Determine the [X, Y] coordinate at the center of the cell enclosing the given text.  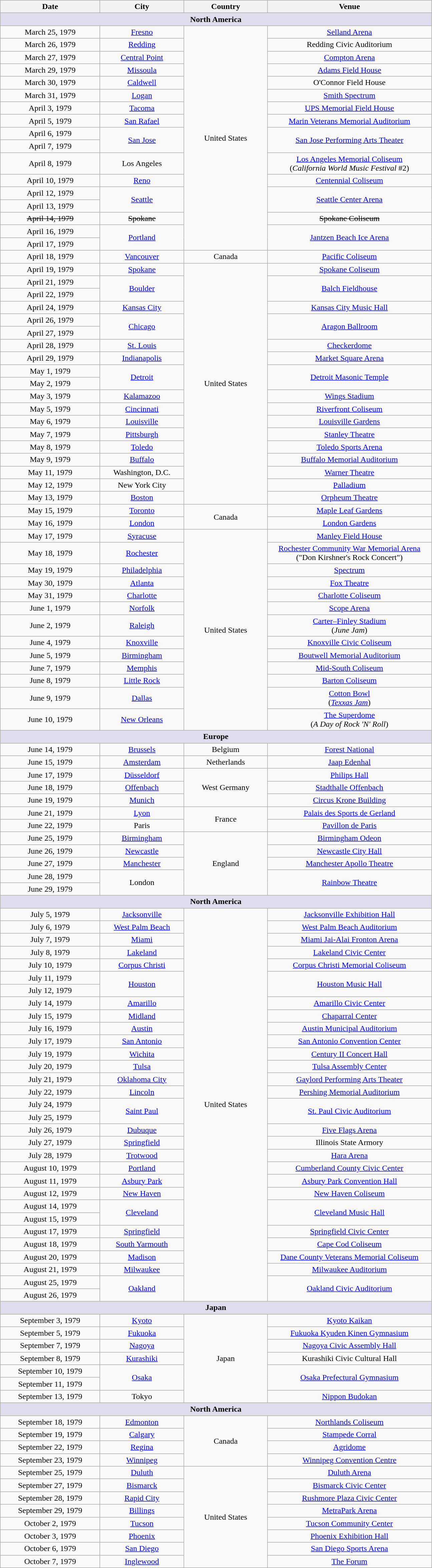
June 1, 1979 [50, 608]
San Antonio Convention Center [350, 1041]
Cleveland Music Hall [350, 1212]
Detroit [142, 377]
Milwaukee Auditorium [350, 1270]
Louisville Gardens [350, 422]
Indianapolis [142, 358]
Compton Arena [350, 57]
April 3, 1979 [50, 108]
Wings Stadium [350, 396]
Asbury Park Convention Hall [350, 1181]
July 24, 1979 [50, 1105]
Maple Leaf Gardens [350, 510]
Los Angeles Memorial Coliseum(California World Music Festival #2) [350, 163]
July 27, 1979 [50, 1143]
September 7, 1979 [50, 1346]
June 28, 1979 [50, 876]
Hara Arena [350, 1155]
September 18, 1979 [50, 1422]
June 10, 1979 [50, 719]
Selland Arena [350, 32]
Reno [142, 181]
Barton Coliseum [350, 681]
Birmingham Odeon [350, 838]
Redding Civic Auditorium [350, 45]
Paris [142, 826]
June 7, 1979 [50, 668]
O'Connor Field House [350, 83]
Toledo [142, 447]
Smith Spectrum [350, 95]
September 10, 1979 [50, 1371]
Cleveland [142, 1212]
July 8, 1979 [50, 952]
Stampede Corral [350, 1435]
Amarillo [142, 1003]
April 16, 1979 [50, 231]
Edmonton [142, 1422]
Duluth Arena [350, 1473]
Seattle [142, 200]
Redding [142, 45]
UPS Memorial Field House [350, 108]
New Haven Coliseum [350, 1193]
Midland [142, 1016]
April 8, 1979 [50, 163]
July 7, 1979 [50, 940]
Raleigh [142, 625]
June 29, 1979 [50, 889]
May 1, 1979 [50, 371]
Mid-South Coliseum [350, 668]
Northlands Coliseum [350, 1422]
Centennial Coliseum [350, 181]
June 15, 1979 [50, 762]
Gaylord Performing Arts Theater [350, 1079]
June 14, 1979 [50, 749]
Asbury Park [142, 1181]
May 2, 1979 [50, 384]
September 27, 1979 [50, 1485]
Kurashiki [142, 1358]
May 8, 1979 [50, 447]
Madison [142, 1257]
Knoxville [142, 643]
Rochester [142, 553]
West Palm Beach [142, 927]
Washington, D.C. [142, 472]
Kansas City [142, 307]
April 29, 1979 [50, 358]
September 23, 1979 [50, 1460]
San Diego [142, 1549]
August 26, 1979 [50, 1295]
Corpus Christi [142, 965]
Century II Concert Hall [350, 1054]
Newcastle City Hall [350, 851]
Aragon Ballroom [350, 326]
April 13, 1979 [50, 206]
March 29, 1979 [50, 70]
Kansas City Music Hall [350, 307]
Lyon [142, 813]
Newcastle [142, 851]
Nagoya Civic Assembly Hall [350, 1346]
Austin Municipal Auditorium [350, 1029]
Charlotte Coliseum [350, 596]
August 14, 1979 [50, 1206]
Europe [216, 737]
Syracuse [142, 536]
Oklahoma City [142, 1079]
July 6, 1979 [50, 927]
West Palm Beach Auditorium [350, 927]
Scope Arena [350, 608]
West Germany [226, 787]
May 5, 1979 [50, 409]
Norfolk [142, 608]
Lincoln [142, 1092]
Adams Field House [350, 70]
Pershing Memorial Auditorium [350, 1092]
Warner Theatre [350, 472]
New Haven [142, 1193]
Fukuoka [142, 1333]
Nippon Budokan [350, 1396]
Rushmore Plaza Civic Center [350, 1498]
June 9, 1979 [50, 698]
Logan [142, 95]
April 28, 1979 [50, 345]
Osaka [142, 1377]
Knoxville Civic Coliseum [350, 643]
April 18, 1979 [50, 257]
August 17, 1979 [50, 1232]
Five Flags Arena [350, 1130]
Manchester Apollo Theatre [350, 864]
Netherlands [226, 762]
Phoenix Exhibition Hall [350, 1536]
Stanley Theatre [350, 434]
Billings [142, 1511]
Buffalo [142, 460]
The Superdome(A Day of Rock 'N' Roll) [350, 719]
July 26, 1979 [50, 1130]
September 29, 1979 [50, 1511]
Charlotte [142, 596]
Cape Cod Coliseum [350, 1244]
Carter–Finley Stadium(June Jam) [350, 625]
April 7, 1979 [50, 146]
Oakland [142, 1289]
June 26, 1979 [50, 851]
October 6, 1979 [50, 1549]
August 11, 1979 [50, 1181]
July 25, 1979 [50, 1117]
Tucson [142, 1523]
Seattle Center Arena [350, 200]
Tulsa Assembly Center [350, 1067]
July 14, 1979 [50, 1003]
July 21, 1979 [50, 1079]
Fresno [142, 32]
Winnipeg Convention Centre [350, 1460]
Central Point [142, 57]
Vancouver [142, 257]
Jacksonville Exhibition Hall [350, 914]
Agridome [350, 1447]
June 4, 1979 [50, 643]
Miami [142, 940]
Riverfront Coliseum [350, 409]
August 25, 1979 [50, 1282]
San Antonio [142, 1041]
Fukuoka Kyuden Kinen Gymnasium [350, 1333]
April 22, 1979 [50, 295]
Düsseldorf [142, 775]
March 25, 1979 [50, 32]
September 8, 1979 [50, 1358]
Regina [142, 1447]
June 18, 1979 [50, 787]
Dane County Veterans Memorial Coliseum [350, 1257]
Checkerdome [350, 345]
Tokyo [142, 1396]
Illinois State Armory [350, 1143]
April 21, 1979 [50, 282]
London Gardens [350, 523]
March 30, 1979 [50, 83]
Pacific Coliseum [350, 257]
Saint Paul [142, 1111]
Jantzen Beach Ice Arena [350, 238]
July 28, 1979 [50, 1155]
September 5, 1979 [50, 1333]
Corpus Christi Memorial Coliseum [350, 965]
June 27, 1979 [50, 864]
May 9, 1979 [50, 460]
Country [226, 7]
Rapid City [142, 1498]
March 31, 1979 [50, 95]
Toronto [142, 510]
September 19, 1979 [50, 1435]
May 7, 1979 [50, 434]
Toledo Sports Arena [350, 447]
Rainbow Theatre [350, 883]
Atlanta [142, 583]
Spectrum [350, 570]
September 13, 1979 [50, 1396]
Duluth [142, 1473]
Inglewood [142, 1561]
April 24, 1979 [50, 307]
August 15, 1979 [50, 1219]
Chaparral Center [350, 1016]
Dubuque [142, 1130]
April 26, 1979 [50, 320]
Circus Krone Building [350, 800]
New Orleans [142, 719]
June 2, 1979 [50, 625]
April 12, 1979 [50, 193]
April 27, 1979 [50, 333]
July 16, 1979 [50, 1029]
June 8, 1979 [50, 681]
May 6, 1979 [50, 422]
April 10, 1979 [50, 181]
Jaap Edenhal [350, 762]
June 17, 1979 [50, 775]
Nagoya [142, 1346]
Buffalo Memorial Auditorium [350, 460]
May 15, 1979 [50, 510]
Palais des Sports de Gerland [350, 813]
September 28, 1979 [50, 1498]
Memphis [142, 668]
St. Paul Civic Auditorium [350, 1111]
Boulder [142, 288]
Market Square Arena [350, 358]
May 30, 1979 [50, 583]
Bismarck [142, 1485]
Amsterdam [142, 762]
July 22, 1979 [50, 1092]
Detroit Masonic Temple [350, 377]
Munich [142, 800]
July 11, 1979 [50, 978]
Osaka Prefectural Gymnasium [350, 1377]
Kalamazoo [142, 396]
Forest National [350, 749]
June 19, 1979 [50, 800]
September 25, 1979 [50, 1473]
Caldwell [142, 83]
Springfield Civic Center [350, 1232]
Amarillo Civic Center [350, 1003]
April 5, 1979 [50, 121]
Kyoto Kaikan [350, 1320]
Kyoto [142, 1320]
St. Louis [142, 345]
Stadthalle Offenbach [350, 787]
Boston [142, 498]
August 21, 1979 [50, 1270]
May 12, 1979 [50, 485]
Manley Field House [350, 536]
Pittsburgh [142, 434]
Boutwell Memorial Auditorium [350, 655]
Pavillon de Paris [350, 826]
Tacoma [142, 108]
New York City [142, 485]
Fox Theatre [350, 583]
Winnipeg [142, 1460]
September 11, 1979 [50, 1384]
October 7, 1979 [50, 1561]
Los Angeles [142, 163]
Dallas [142, 698]
April 6, 1979 [50, 133]
Venue [350, 7]
San Jose Performing Arts Theater [350, 140]
Philadelphia [142, 570]
Cincinnati [142, 409]
Offenbach [142, 787]
May 17, 1979 [50, 536]
Jacksonville [142, 914]
April 14, 1979 [50, 219]
May 11, 1979 [50, 472]
Wichita [142, 1054]
Lakeland Civic Center [350, 952]
Cotton Bowl(Texxas Jam) [350, 698]
Houston Music Hall [350, 984]
May 31, 1979 [50, 596]
Miami Jai-Alai Fronton Arena [350, 940]
April 19, 1979 [50, 269]
France [226, 819]
San Jose [142, 140]
Philips Hall [350, 775]
May 13, 1979 [50, 498]
Cumberland County Civic Center [350, 1168]
Kurashiki Civic Cultural Hall [350, 1358]
July 10, 1979 [50, 965]
March 26, 1979 [50, 45]
June 21, 1979 [50, 813]
July 15, 1979 [50, 1016]
October 2, 1979 [50, 1523]
May 3, 1979 [50, 396]
Trotwood [142, 1155]
South Yarmouth [142, 1244]
Rochester Community War Memorial Arena("Don Kirshner's Rock Concert") [350, 553]
August 18, 1979 [50, 1244]
Louisville [142, 422]
Calgary [142, 1435]
Tucson Community Center [350, 1523]
Brussels [142, 749]
MetraPark Arena [350, 1511]
June 25, 1979 [50, 838]
City [142, 7]
Missoula [142, 70]
October 3, 1979 [50, 1536]
England [226, 864]
April 17, 1979 [50, 244]
Balch Fieldhouse [350, 288]
Manchester [142, 864]
August 10, 1979 [50, 1168]
Little Rock [142, 681]
Lakeland [142, 952]
Orpheum Theatre [350, 498]
Bismarck Civic Center [350, 1485]
May 18, 1979 [50, 553]
Phoenix [142, 1536]
September 22, 1979 [50, 1447]
The Forum [350, 1561]
August 12, 1979 [50, 1193]
September 3, 1979 [50, 1320]
San Diego Sports Arena [350, 1549]
Marin Veterans Memorial Auditorium [350, 121]
Date [50, 7]
Oakland Civic Auditorium [350, 1289]
March 27, 1979 [50, 57]
July 5, 1979 [50, 914]
July 12, 1979 [50, 990]
Tulsa [142, 1067]
June 22, 1979 [50, 826]
August 20, 1979 [50, 1257]
Austin [142, 1029]
Houston [142, 984]
Milwaukee [142, 1270]
Belgium [226, 749]
May 19, 1979 [50, 570]
June 5, 1979 [50, 655]
July 20, 1979 [50, 1067]
May 16, 1979 [50, 523]
San Rafael [142, 121]
Chicago [142, 326]
July 19, 1979 [50, 1054]
Palladium [350, 485]
July 17, 1979 [50, 1041]
